Locate the cell with the specified text and output its [X, Y] center coordinate. 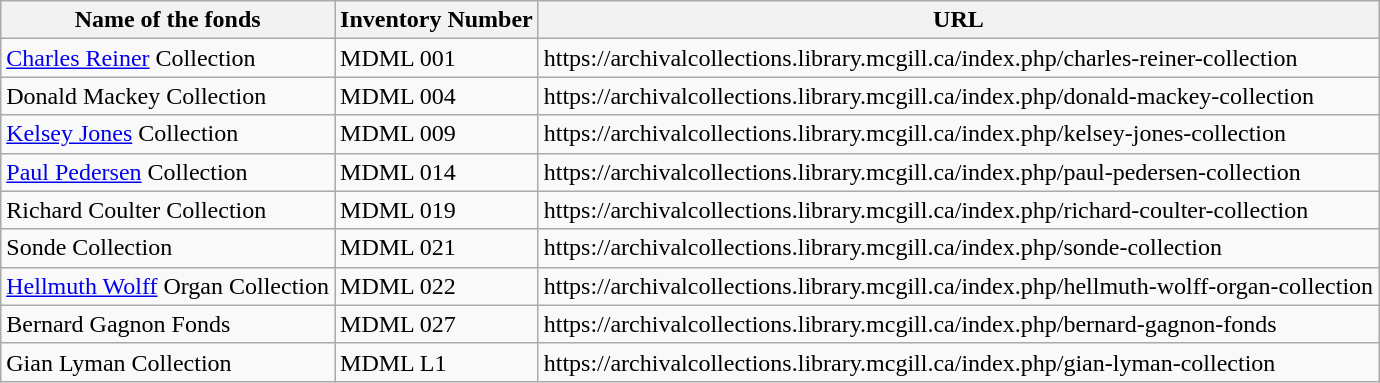
https://archivalcollections.library.mcgill.ca/index.php/kelsey-jones-collection [958, 134]
https://archivalcollections.library.mcgill.ca/index.php/charles-reiner-collection [958, 58]
https://archivalcollections.library.mcgill.ca/index.php/bernard-gagnon-fonds [958, 324]
MDML 021 [437, 248]
Donald Mackey Collection [168, 96]
Inventory Number [437, 20]
MDML 027 [437, 324]
MDML 001 [437, 58]
MDML 009 [437, 134]
Kelsey Jones Collection [168, 134]
https://archivalcollections.library.mcgill.ca/index.php/sonde-collection [958, 248]
MDML 014 [437, 172]
MDML 004 [437, 96]
Paul Pedersen Collection [168, 172]
Bernard Gagnon Fonds [168, 324]
URL [958, 20]
MDML 022 [437, 286]
Hellmuth Wolff Organ Collection [168, 286]
https://archivalcollections.library.mcgill.ca/index.php/donald-mackey-collection [958, 96]
Charles Reiner Collection [168, 58]
Gian Lyman Collection [168, 362]
https://archivalcollections.library.mcgill.ca/index.php/richard-coulter-collection [958, 210]
https://archivalcollections.library.mcgill.ca/index.php/gian-lyman-collection [958, 362]
https://archivalcollections.library.mcgill.ca/index.php/paul-pedersen-collection [958, 172]
Richard Coulter Collection [168, 210]
MDML 019 [437, 210]
https://archivalcollections.library.mcgill.ca/index.php/hellmuth-wolff-organ-collection [958, 286]
MDML L1 [437, 362]
Sonde Collection [168, 248]
Name of the fonds [168, 20]
